Locate the cell with the specified text and output its (x, y) center coordinate. 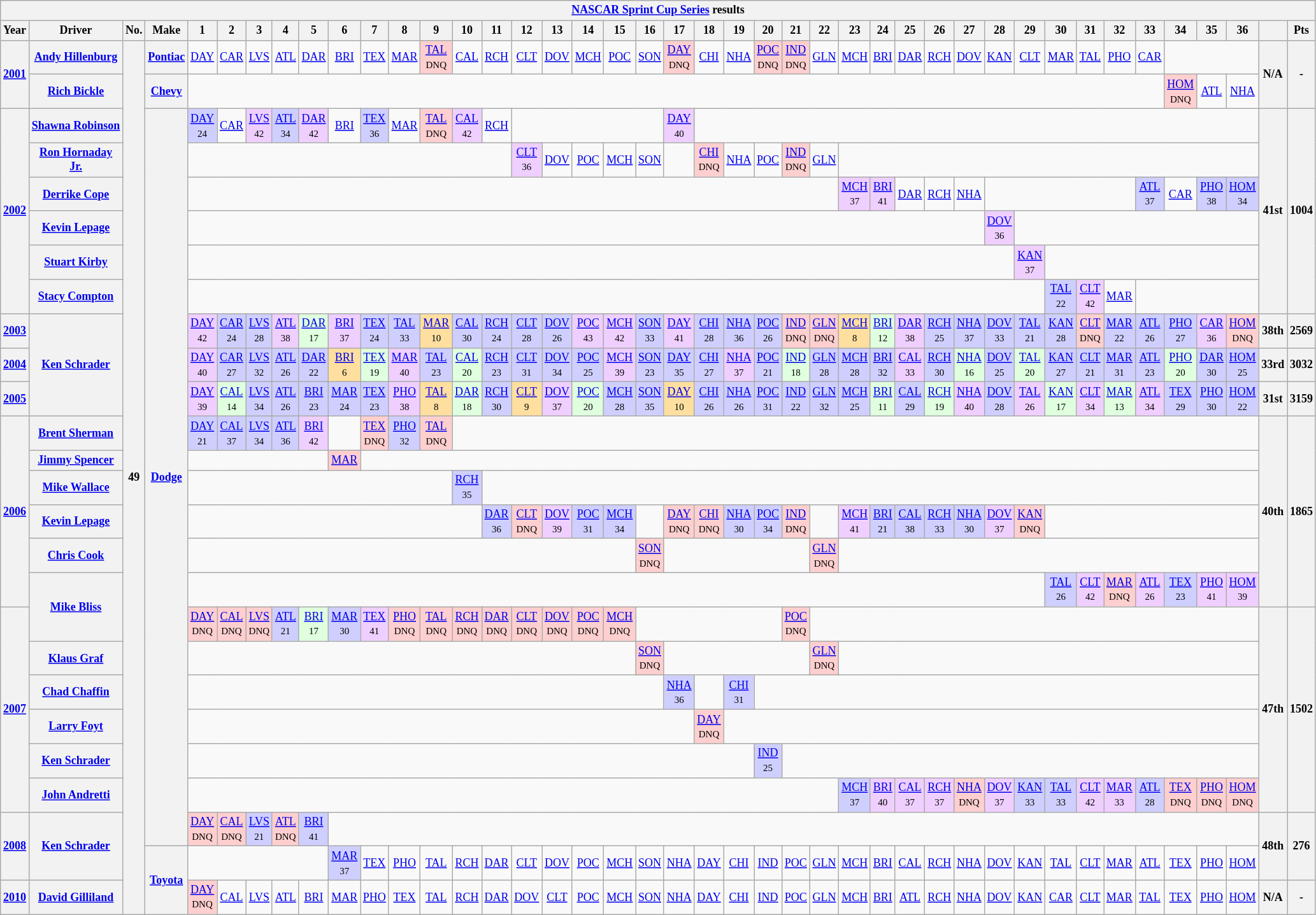
MCH25 (855, 399)
2001 (15, 74)
TAL21 (1030, 330)
ATL37 (1150, 194)
NHADNQ (969, 795)
20 (768, 31)
Shawna Robinson (75, 125)
11 (497, 31)
Mike Wallace (75, 487)
31 (1090, 31)
17 (679, 31)
TAL8 (436, 399)
DARDNQ (497, 624)
RCH33 (940, 521)
MAR10 (436, 330)
David Gilliland (75, 897)
HOM34 (1242, 194)
CAL29 (910, 399)
DAR30 (1212, 365)
SON23 (650, 365)
DAR38 (910, 330)
16 (650, 31)
23 (855, 31)
Stuart Kirby (75, 262)
32 (1119, 31)
Make (167, 31)
MAR37 (345, 863)
POC21 (768, 365)
BRI42 (313, 433)
POC26 (768, 330)
RCH23 (497, 365)
NHA16 (969, 365)
4 (285, 31)
28 (999, 31)
12 (527, 31)
Year (15, 31)
LVSDNQ (259, 624)
CLT31 (527, 365)
40th (1273, 511)
BRI12 (883, 330)
MCH42 (620, 330)
ATL23 (1150, 365)
1 (203, 31)
TEX29 (1181, 399)
Stacy Compton (75, 297)
Pts (1302, 31)
CAL33 (910, 365)
BRI40 (883, 795)
RCH19 (940, 399)
Dodge (167, 477)
RCH25 (940, 330)
SON33 (650, 330)
CHI27 (709, 365)
MCHDNQ (620, 624)
27 (969, 31)
2010 (15, 897)
2 (232, 31)
MAR31 (1119, 365)
BRI23 (313, 399)
RCHDNQ (468, 624)
TEX24 (375, 330)
2002 (15, 211)
BRI6 (345, 365)
DOV26 (557, 330)
49 (134, 478)
TEX19 (375, 365)
33rd (1273, 365)
2003 (15, 330)
DOV28 (999, 399)
Rich Bickle (75, 92)
DAY39 (203, 399)
RCH24 (497, 330)
GLN32 (824, 399)
Chad Chaffin (75, 692)
MAR13 (1119, 399)
DOV36 (999, 228)
PHO30 (1212, 399)
LVS21 (259, 829)
5 (313, 31)
MCH8 (855, 330)
CLT28 (527, 330)
Andy Hillenburg (75, 57)
24 (883, 31)
CLT34 (1090, 399)
Pontiac (167, 57)
14 (588, 31)
DAY21 (203, 433)
Driver (75, 31)
PHO41 (1212, 590)
CAR36 (1212, 330)
MAR40 (404, 365)
MAR33 (1119, 795)
Klaus Graf (75, 658)
ATL21 (285, 624)
ATL38 (285, 330)
31st (1273, 399)
MAR24 (345, 399)
No. (134, 31)
BRI17 (313, 624)
2006 (15, 511)
2569 (1302, 330)
Ron Hornaday Jr. (75, 160)
41st (1273, 211)
POC25 (588, 365)
ATL36 (285, 433)
CAR27 (232, 365)
DOV25 (999, 365)
38th (1273, 330)
LVS28 (259, 330)
7 (375, 31)
Mike Bliss (75, 606)
3159 (1302, 399)
CAL38 (910, 521)
10 (468, 31)
TAL23 (436, 365)
2005 (15, 399)
KAN27 (1061, 365)
KAN28 (1061, 330)
CLT21 (1090, 365)
KANDNQ (1030, 521)
25 (910, 31)
33 (1150, 31)
HOM39 (1242, 590)
21 (796, 31)
TEX36 (375, 125)
TAL22 (1061, 297)
DAR18 (468, 399)
18 (709, 31)
IND25 (768, 761)
2004 (15, 365)
CAL20 (468, 365)
BRI32 (883, 365)
6 (345, 31)
1004 (1302, 211)
29 (1030, 31)
2007 (15, 709)
CAR24 (232, 330)
HOM22 (1242, 399)
MAR22 (1119, 330)
KAN37 (1030, 262)
NHA40 (969, 399)
Derrike Cope (75, 194)
MCH34 (620, 521)
ATL28 (1150, 795)
DAR17 (313, 330)
MCH41 (855, 521)
BRI11 (883, 399)
9 (436, 31)
MCH39 (620, 365)
Larry Foyt (75, 727)
13 (557, 31)
LVS32 (259, 365)
3 (259, 31)
DAY24 (203, 125)
TAL20 (1030, 365)
DAR36 (497, 521)
RCH35 (468, 487)
CHI26 (709, 399)
CAL14 (232, 399)
CAL42 (468, 125)
KAN17 (1061, 399)
PHO32 (404, 433)
NASCAR Sprint Cup Series results (659, 10)
DAY42 (203, 330)
LVS42 (259, 125)
Chevy (167, 92)
POC20 (588, 399)
DOV39 (557, 521)
PHO27 (1181, 330)
15 (620, 31)
IND18 (796, 365)
CAL30 (468, 330)
34 (1181, 31)
3032 (1302, 365)
DOVDNQ (557, 624)
Jimmy Spencer (75, 460)
SON35 (650, 399)
BRI37 (345, 330)
2008 (15, 846)
HOM25 (1242, 365)
DAY41 (679, 330)
CLT9 (527, 399)
22 (824, 31)
IND22 (796, 399)
GLN28 (824, 365)
PHO20 (1181, 365)
19 (739, 31)
Toyota (167, 880)
TEX41 (375, 624)
47th (1273, 709)
POC34 (768, 521)
Brent Sherman (75, 433)
ATLDNQ (285, 829)
MARDNQ (1119, 590)
POC43 (588, 330)
8 (404, 31)
CHI28 (709, 330)
BRI21 (883, 521)
26 (940, 31)
DOV34 (557, 365)
36 (1242, 31)
CLT36 (527, 160)
DOV33 (999, 330)
DAR42 (313, 125)
NHA26 (739, 399)
RCH37 (940, 795)
DAY10 (679, 399)
1502 (1302, 709)
MAR30 (345, 624)
DAR22 (313, 365)
276 (1302, 846)
35 (1212, 31)
Chris Cook (75, 556)
30 (1061, 31)
KAN33 (1030, 795)
48th (1273, 846)
1865 (1302, 511)
John Andretti (75, 795)
CHI31 (739, 692)
DAY35 (679, 365)
